Extract the [x, y] coordinate from the center of the cell holding the provided text.  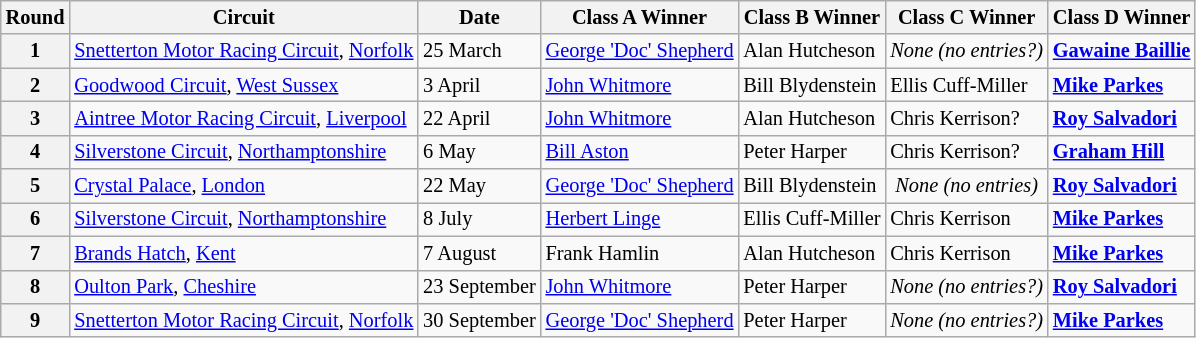
Graham Hill [1122, 152]
30 September [479, 320]
None (no entries) [966, 186]
Oulton Park, Cheshire [244, 287]
6 [36, 219]
Date [479, 17]
7 [36, 253]
Crystal Palace, London [244, 186]
Herbert Linge [640, 219]
Class B Winner [812, 17]
Bill Aston [640, 152]
25 March [479, 51]
22 April [479, 118]
8 [36, 287]
Goodwood Circuit, West Sussex [244, 85]
6 May [479, 152]
Round [36, 17]
Brands Hatch, Kent [244, 253]
22 May [479, 186]
Circuit [244, 17]
3 [36, 118]
8 July [479, 219]
9 [36, 320]
2 [36, 85]
Gawaine Baillie [1122, 51]
Class D Winner [1122, 17]
Class C Winner [966, 17]
Frank Hamlin [640, 253]
23 September [479, 287]
4 [36, 152]
5 [36, 186]
1 [36, 51]
7 August [479, 253]
Aintree Motor Racing Circuit, Liverpool [244, 118]
Class A Winner [640, 17]
3 April [479, 85]
